Find where the given text appears and provide that cell's center as [X, Y] coordinate. 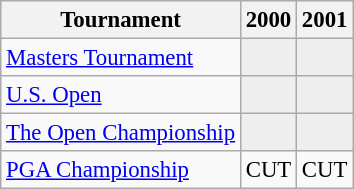
2000 [268, 20]
The Open Championship [121, 133]
Masters Tournament [121, 58]
PGA Championship [121, 170]
Tournament [121, 20]
U.S. Open [121, 95]
2001 [325, 20]
